Locate the cell with the specified text and output its [x, y] center coordinate. 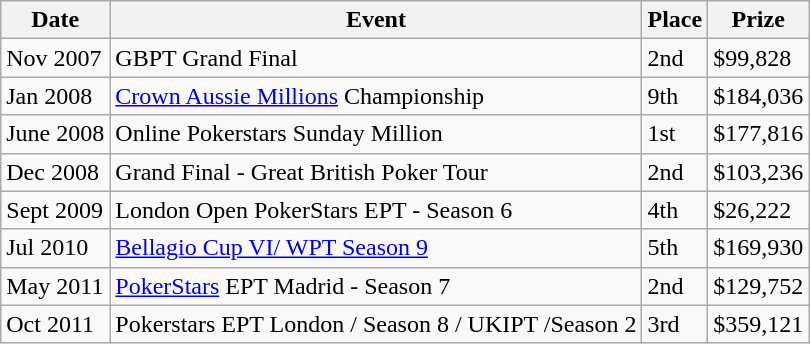
Bellagio Cup VI/ WPT Season 9 [376, 248]
1st [675, 134]
$103,236 [758, 172]
May 2011 [56, 286]
London Open PokerStars EPT - Season 6 [376, 210]
Dec 2008 [56, 172]
$99,828 [758, 58]
$26,222 [758, 210]
Nov 2007 [56, 58]
Event [376, 20]
5th [675, 248]
3rd [675, 324]
Sept 2009 [56, 210]
Jul 2010 [56, 248]
$177,816 [758, 134]
Date [56, 20]
Place [675, 20]
Oct 2011 [56, 324]
Crown Aussie Millions Championship [376, 96]
Prize [758, 20]
June 2008 [56, 134]
Online Pokerstars Sunday Million [376, 134]
PokerStars EPT Madrid - Season 7 [376, 286]
$169,930 [758, 248]
$359,121 [758, 324]
9th [675, 96]
Pokerstars EPT London / Season 8 / UKIPT /Season 2 [376, 324]
Jan 2008 [56, 96]
Grand Final - Great British Poker Tour [376, 172]
$184,036 [758, 96]
$129,752 [758, 286]
GBPT Grand Final [376, 58]
4th [675, 210]
